From the cell containing the given text, extract its center point as [X, Y] coordinate. 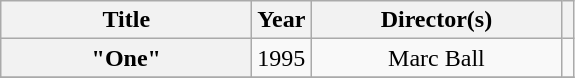
Title [126, 20]
"One" [126, 58]
Marc Ball [436, 58]
1995 [282, 58]
Year [282, 20]
Director(s) [436, 20]
